Extract the [X, Y] coordinate from the center of the cell holding the provided text.  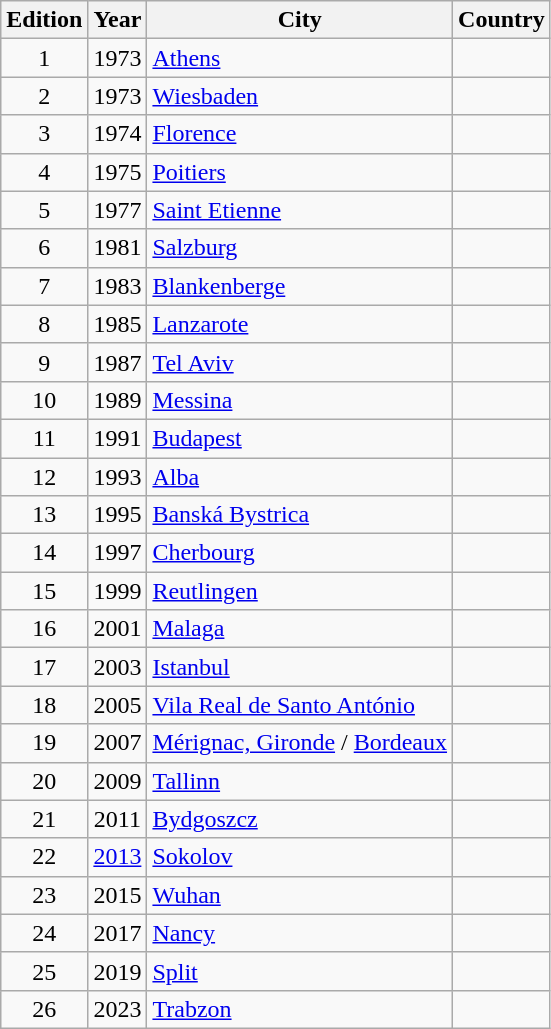
10 [44, 400]
1993 [118, 477]
2015 [118, 895]
Messina [300, 400]
2003 [118, 667]
16 [44, 629]
Nancy [300, 933]
26 [44, 1009]
2013 [118, 857]
2019 [118, 971]
Salzburg [300, 248]
Split [300, 971]
13 [44, 515]
1991 [118, 438]
Reutlingen [300, 591]
3 [44, 134]
24 [44, 933]
Wuhan [300, 895]
Trabzon [300, 1009]
Poitiers [300, 172]
1975 [118, 172]
12 [44, 477]
Saint Etienne [300, 210]
Alba [300, 477]
Banská Bystrica [300, 515]
1985 [118, 324]
Istanbul [300, 667]
14 [44, 553]
Year [118, 20]
Blankenberge [300, 286]
2009 [118, 781]
1999 [118, 591]
1981 [118, 248]
Country [502, 20]
2005 [118, 705]
Florence [300, 134]
2001 [118, 629]
1987 [118, 362]
7 [44, 286]
Edition [44, 20]
Vila Real de Santo António [300, 705]
23 [44, 895]
Wiesbaden [300, 96]
Lanzarote [300, 324]
2011 [118, 819]
Mérignac, Gironde / Bordeaux [300, 743]
20 [44, 781]
17 [44, 667]
2 [44, 96]
19 [44, 743]
8 [44, 324]
2007 [118, 743]
18 [44, 705]
5 [44, 210]
21 [44, 819]
1977 [118, 210]
City [300, 20]
1983 [118, 286]
4 [44, 172]
2017 [118, 933]
22 [44, 857]
Budapest [300, 438]
2023 [118, 1009]
Malaga [300, 629]
11 [44, 438]
1989 [118, 400]
15 [44, 591]
9 [44, 362]
1995 [118, 515]
1997 [118, 553]
Sokolov [300, 857]
6 [44, 248]
1974 [118, 134]
Cherbourg [300, 553]
Athens [300, 58]
1 [44, 58]
25 [44, 971]
Tel Aviv [300, 362]
Bydgoszcz [300, 819]
Tallinn [300, 781]
